Search for the cell housing the specified text and yield its (X, Y) center coordinate. 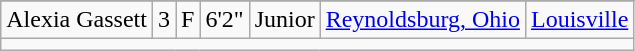
Reynoldsburg, Ohio (422, 20)
Alexia Gassett (77, 20)
6'2" (224, 20)
Junior (284, 20)
3 (164, 20)
Louisville (579, 20)
F (188, 20)
